Output the [x, y] coordinate of the center of the cell containing the given text.  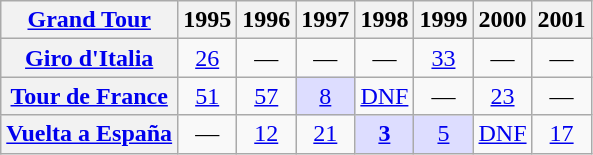
26 [208, 58]
3 [384, 134]
Vuelta a España [90, 134]
Tour de France [90, 96]
Giro d'Italia [90, 58]
33 [444, 58]
5 [444, 134]
2000 [502, 20]
21 [326, 134]
1998 [384, 20]
8 [326, 96]
1996 [266, 20]
57 [266, 96]
17 [562, 134]
12 [266, 134]
Grand Tour [90, 20]
1995 [208, 20]
2001 [562, 20]
51 [208, 96]
1999 [444, 20]
1997 [326, 20]
23 [502, 96]
